Determine the (x, y) coordinate at the center of the cell enclosing the given text.  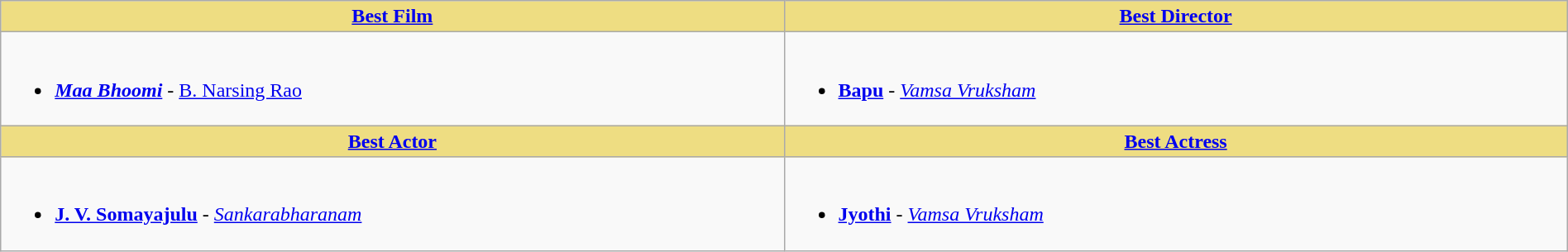
Bapu - Vamsa Vruksham (1176, 79)
J. V. Somayajulu - Sankarabharanam (392, 203)
Maa Bhoomi - B. Narsing Rao (392, 79)
Jyothi - Vamsa Vruksham (1176, 203)
Best Film (392, 17)
Best Actress (1176, 141)
Best Director (1176, 17)
Best Actor (392, 141)
